Determine the [X, Y] coordinate at the center of the cell enclosing the given text.  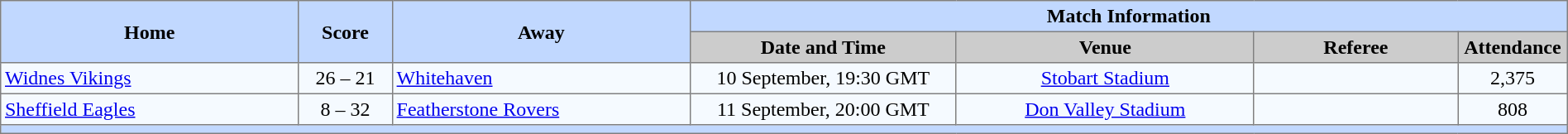
8 – 32 [346, 109]
Away [541, 31]
Sheffield Eagles [150, 109]
Widnes Vikings [150, 79]
Featherstone Rovers [541, 109]
Referee [1355, 47]
10 September, 19:30 GMT [823, 79]
Attendance [1513, 47]
2,375 [1513, 79]
26 – 21 [346, 79]
Match Information [1128, 17]
808 [1513, 109]
Don Valley Stadium [1105, 109]
Score [346, 31]
Home [150, 31]
Whitehaven [541, 79]
Venue [1105, 47]
Date and Time [823, 47]
11 September, 20:00 GMT [823, 109]
Stobart Stadium [1105, 79]
